Return [X, Y] of the center of cell containing provided text 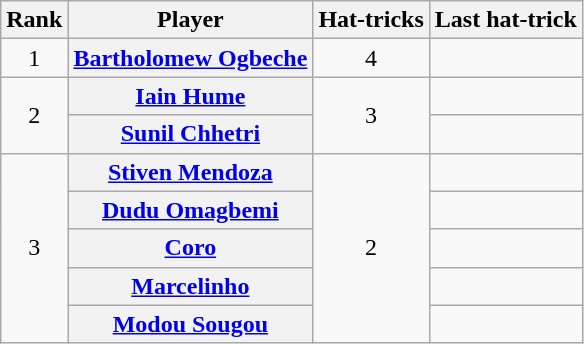
Player [190, 20]
Iain Hume [190, 96]
Stiven Mendoza [190, 172]
1 [34, 58]
Modou Sougou [190, 324]
Bartholomew Ogbeche [190, 58]
Last hat-trick [506, 20]
Coro [190, 248]
4 [371, 58]
Sunil Chhetri [190, 134]
Hat-tricks [371, 20]
Marcelinho [190, 286]
Rank [34, 20]
Dudu Omagbemi [190, 210]
